Identify which cell holds the provided text, then report its (X, Y) central coordinate. 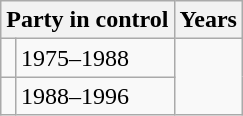
Party in control (88, 20)
1975–1988 (94, 58)
Years (208, 20)
1988–1996 (94, 96)
